Find where the given text appears and provide that cell's center as (x, y) coordinate. 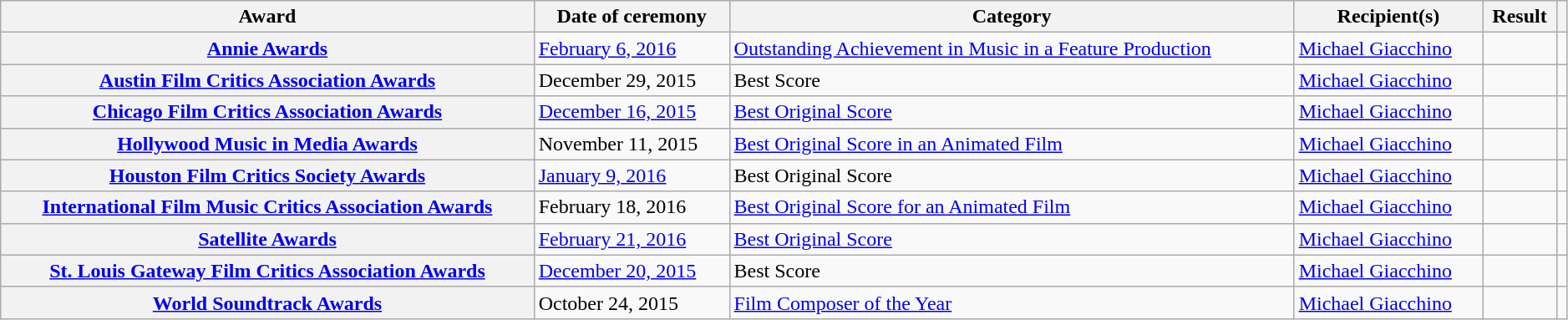
Chicago Film Critics Association Awards (267, 112)
Date of ceremony (632, 17)
December 20, 2015 (632, 271)
October 24, 2015 (632, 302)
Houston Film Critics Society Awards (267, 175)
St. Louis Gateway Film Critics Association Awards (267, 271)
Result (1520, 17)
Best Original Score in an Animated Film (1012, 144)
February 21, 2016 (632, 239)
December 16, 2015 (632, 112)
Hollywood Music in Media Awards (267, 144)
Satellite Awards (267, 239)
February 18, 2016 (632, 207)
Austin Film Critics Association Awards (267, 80)
December 29, 2015 (632, 80)
Recipient(s) (1388, 17)
February 6, 2016 (632, 48)
World Soundtrack Awards (267, 302)
November 11, 2015 (632, 144)
January 9, 2016 (632, 175)
Annie Awards (267, 48)
International Film Music Critics Association Awards (267, 207)
Award (267, 17)
Best Original Score for an Animated Film (1012, 207)
Category (1012, 17)
Film Composer of the Year (1012, 302)
Outstanding Achievement in Music in a Feature Production (1012, 48)
